Pinpoint the cell where the given text exists, returning its (X, Y) midpoint coordinate. 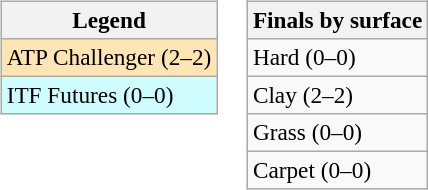
ITF Futures (0–0) (108, 95)
Legend (108, 20)
Clay (2–2) (337, 95)
Carpet (0–0) (337, 171)
Finals by surface (337, 20)
ATP Challenger (2–2) (108, 57)
Hard (0–0) (337, 57)
Grass (0–0) (337, 133)
